Capture the cell that displays the provided text and extract its [x, y] central coordinate. 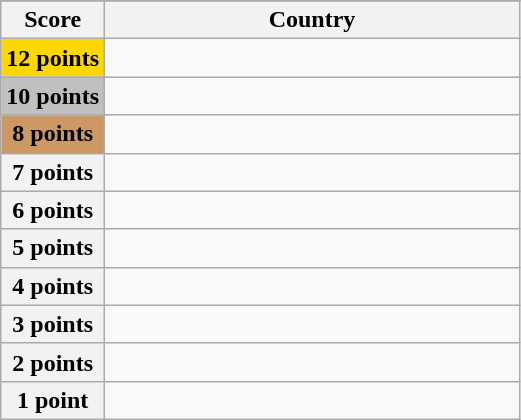
2 points [53, 362]
8 points [53, 134]
Country [312, 20]
5 points [53, 248]
Score [53, 20]
3 points [53, 324]
4 points [53, 286]
10 points [53, 96]
12 points [53, 58]
7 points [53, 172]
1 point [53, 400]
6 points [53, 210]
